Determine the [X, Y] coordinate at the center of the cell enclosing the given text.  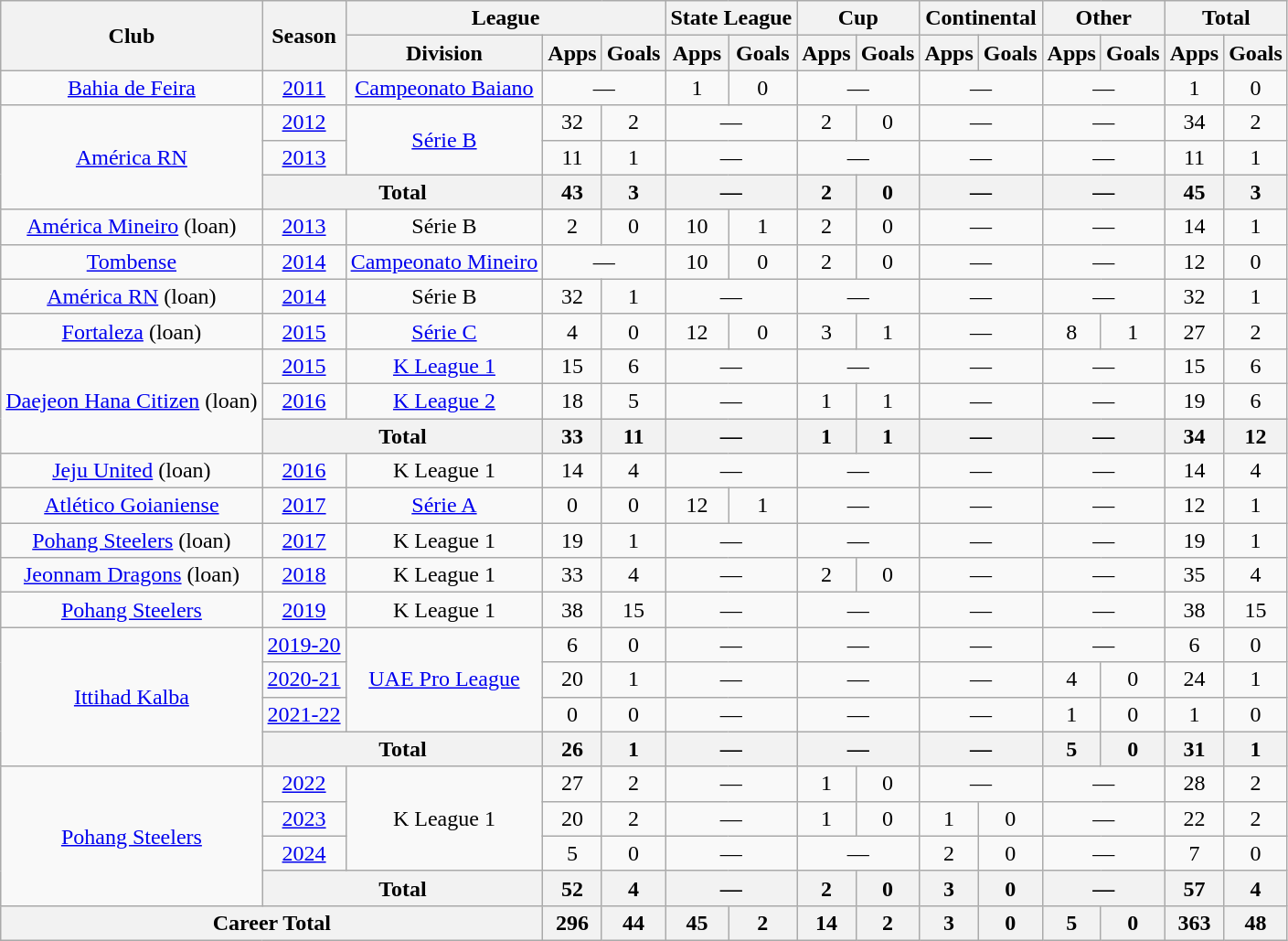
2020-21 [303, 679]
26 [572, 749]
2024 [303, 853]
52 [572, 888]
Season [303, 36]
363 [1194, 923]
2019-20 [303, 645]
UAE Pro League [444, 679]
Division [444, 53]
35 [1194, 575]
Jeonnam Dragons (loan) [132, 575]
2022 [303, 784]
43 [572, 192]
2021-22 [303, 714]
57 [1194, 888]
2019 [303, 610]
44 [633, 923]
K League 2 [444, 401]
Tombense [132, 262]
2011 [303, 88]
Campeonato Mineiro [444, 262]
Cup [858, 18]
Série A [444, 506]
América Mineiro (loan) [132, 227]
Career Total [272, 923]
7 [1194, 853]
Campeonato Baiano [444, 88]
Fortaleza (loan) [132, 331]
2012 [303, 123]
296 [572, 923]
Other [1103, 18]
Atlético Goianiense [132, 506]
Daejeon Hana Citizen (loan) [132, 401]
18 [572, 401]
8 [1071, 331]
24 [1194, 679]
Jeju United (loan) [132, 471]
América RN [132, 157]
Continental [981, 18]
22 [1194, 818]
48 [1256, 923]
2018 [303, 575]
Club [132, 36]
Pohang Steelers (loan) [132, 540]
Série C [444, 331]
Ittihad Kalba [132, 697]
28 [1194, 784]
Bahia de Feira [132, 88]
State League [731, 18]
League [506, 18]
2023 [303, 818]
América RN (loan) [132, 296]
31 [1194, 749]
